Pinpoint the cell where the given text exists, returning its [x, y] midpoint coordinate. 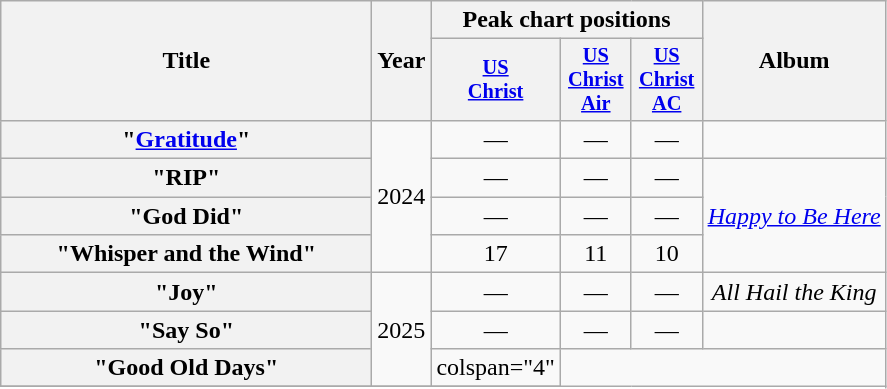
Year [402, 61]
colspan="4" [496, 368]
Title [186, 61]
"Whisper and the Wind" [186, 254]
"Good Old Days" [186, 368]
USChrist [496, 80]
Peak chart positions [566, 20]
USChristAC [666, 80]
2025 [402, 330]
"God Did" [186, 216]
17 [496, 254]
Album [794, 61]
2024 [402, 196]
11 [596, 254]
"RIP" [186, 178]
Happy to Be Here [794, 216]
USChristAir [596, 80]
"Gratitude" [186, 139]
"Joy" [186, 292]
"Say So" [186, 330]
10 [666, 254]
All Hail the King [794, 292]
